Pinpoint the cell where the given text exists, returning its [X, Y] midpoint coordinate. 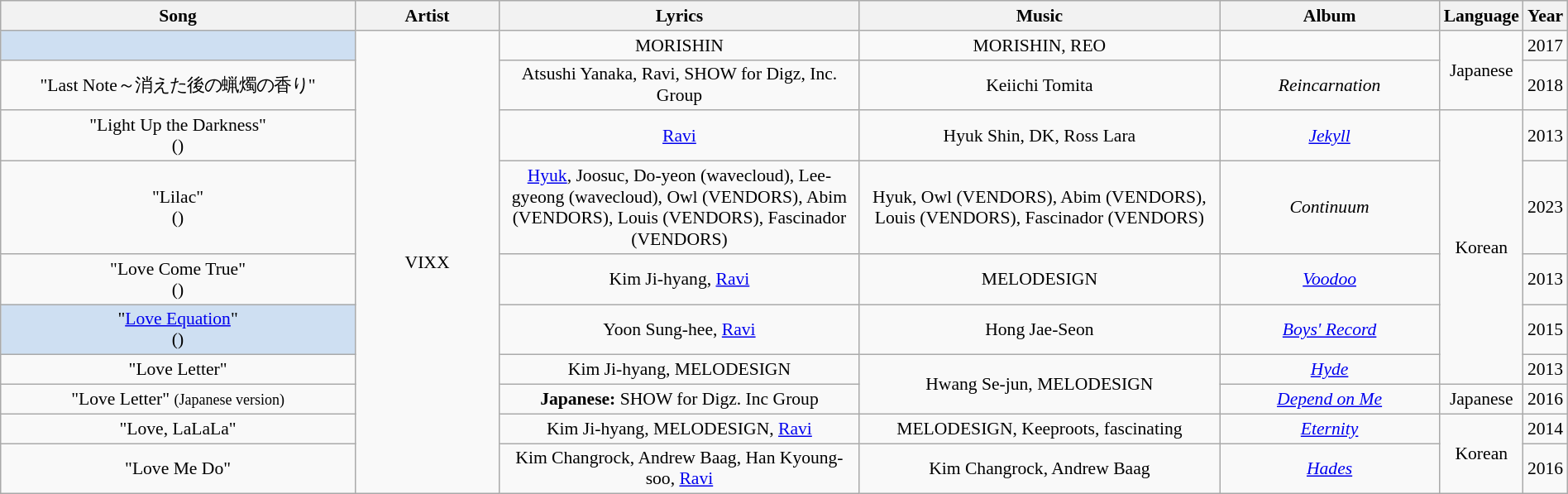
Kim Ji-hyang, MELODESIGN, Ravi [680, 429]
Kim Ji-hyang, MELODESIGN [680, 370]
Hong Jae-Seon [1039, 329]
Depend on Me [1330, 399]
Keiichi Tomita [1039, 84]
Lyrics [680, 16]
Continuum [1330, 207]
Year [1545, 16]
VIXX [427, 261]
Hyde [1330, 370]
"Light Up the Darkness"() [179, 136]
Language [1482, 16]
MELODESIGN, Keeproots, fascinating [1039, 429]
Kim Changrock, Andrew Baag [1039, 468]
Voodoo [1330, 278]
Kim Ji-hyang, Ravi [680, 278]
"Lilac"() [179, 207]
"Love Letter" [179, 370]
Jekyll [1330, 136]
Yoon Sung-hee, Ravi [680, 329]
Song [179, 16]
Atsushi Yanaka, Ravi, SHOW for Digz, Inc. Group [680, 84]
Kim Changrock, Andrew Baag, Han Kyoung-soo, Ravi [680, 468]
Artist [427, 16]
2014 [1545, 429]
"Love, LaLaLa" [179, 429]
Hyuk Shin, DK, Ross Lara [1039, 136]
Japanese: SHOW for Digz. Inc Group [680, 399]
Album [1330, 16]
"Love Letter" (Japanese version) [179, 399]
Hyuk, Owl (VENDORS), Abim (VENDORS), Louis (VENDORS), Fascinador (VENDORS) [1039, 207]
MORISHIN [680, 45]
2018 [1545, 84]
Music [1039, 16]
MELODESIGN [1039, 278]
MORISHIN, REO [1039, 45]
2015 [1545, 329]
Hades [1330, 468]
Reincarnation [1330, 84]
"Last Note～消えた後の蝋燭の香り" [179, 84]
Hwang Se-jun, MELODESIGN [1039, 384]
2023 [1545, 207]
Boys' Record [1330, 329]
Hyuk, Joosuc, Do-yeon (wavecloud), Lee-gyeong (wavecloud), Owl (VENDORS), Abim (VENDORS), Louis (VENDORS), Fascinador (VENDORS) [680, 207]
"Love Equation"() [179, 329]
Eternity [1330, 429]
"Love Me Do" [179, 468]
Ravi [680, 136]
2017 [1545, 45]
"Love Come True"() [179, 278]
